Locate the cell with the specified text and output its (x, y) center coordinate. 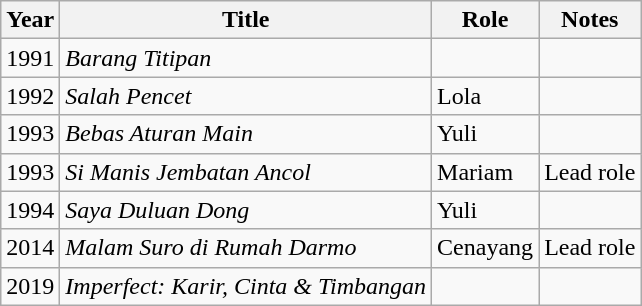
Role (486, 20)
Si Manis Jembatan Ancol (246, 172)
Mariam (486, 172)
Title (246, 20)
Year (30, 20)
2014 (30, 248)
2019 (30, 286)
Imperfect: Karir, Cinta & Timbangan (246, 286)
Barang Titipan (246, 58)
1992 (30, 96)
Cenayang (486, 248)
1994 (30, 210)
Saya Duluan Dong (246, 210)
1991 (30, 58)
Salah Pencet (246, 96)
Lola (486, 96)
Malam Suro di Rumah Darmo (246, 248)
Bebas Aturan Main (246, 134)
Notes (590, 20)
